Determine the (X, Y) coordinate at the center of the cell enclosing the given text.  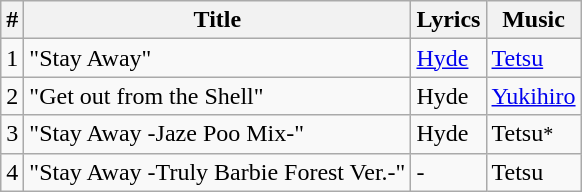
Title (218, 20)
2 (12, 96)
‐ (448, 172)
4 (12, 172)
1 (12, 58)
# (12, 20)
Lyrics (448, 20)
Yukihiro (534, 96)
Music (534, 20)
"Get out from the Shell" (218, 96)
3 (12, 134)
"Stay Away -Truly Barbie Forest Ver.-" (218, 172)
"Stay Away -Jaze Poo Mix-" (218, 134)
Tetsu* (534, 134)
"Stay Away" (218, 58)
